From the cell containing the given text, extract its center point as (x, y) coordinate. 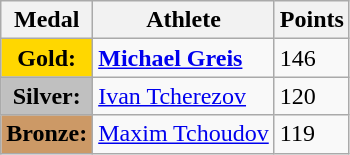
120 (312, 96)
Gold: (47, 58)
Silver: (47, 96)
Bronze: (47, 134)
Maxim Tchoudov (184, 134)
Michael Greis (184, 58)
119 (312, 134)
146 (312, 58)
Points (312, 20)
Ivan Tcherezov (184, 96)
Medal (47, 20)
Athlete (184, 20)
